Provide the [x, y] coordinate of the cell's center where the given text is located.  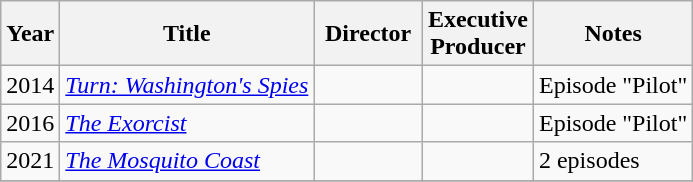
2021 [30, 161]
The Exorcist [187, 123]
Year [30, 34]
Title [187, 34]
2016 [30, 123]
Notes [612, 34]
The Mosquito Coast [187, 161]
ExecutiveProducer [478, 34]
2 episodes [612, 161]
2014 [30, 85]
Turn: Washington's Spies [187, 85]
Director [368, 34]
